Pinpoint the cell where the given text exists, returning its (X, Y) midpoint coordinate. 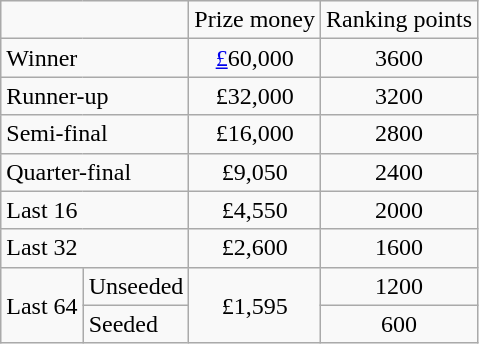
Last 16 (95, 210)
£16,000 (255, 134)
1200 (400, 286)
3200 (400, 96)
£32,000 (255, 96)
1600 (400, 248)
Quarter-final (95, 172)
£9,050 (255, 172)
600 (400, 324)
Last 64 (42, 305)
2000 (400, 210)
Ranking points (400, 20)
£60,000 (255, 58)
£4,550 (255, 210)
Seeded (136, 324)
Runner-up (95, 96)
3600 (400, 58)
2800 (400, 134)
Last 32 (95, 248)
2400 (400, 172)
£2,600 (255, 248)
Prize money (255, 20)
£1,595 (255, 305)
Semi-final (95, 134)
Winner (95, 58)
Unseeded (136, 286)
